Pinpoint the cell where the given text exists, returning its [X, Y] midpoint coordinate. 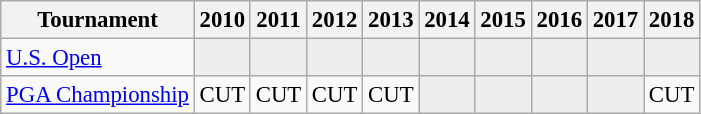
2013 [391, 20]
Tournament [98, 20]
2011 [278, 20]
PGA Championship [98, 95]
2017 [615, 20]
2018 [672, 20]
2010 [222, 20]
2016 [559, 20]
U.S. Open [98, 58]
2015 [503, 20]
2012 [335, 20]
2014 [447, 20]
